Find where the given text appears and provide that cell's center as [X, Y] coordinate. 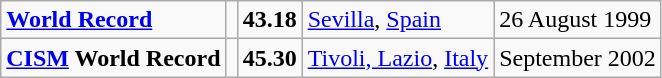
CISM World Record [114, 58]
43.18 [270, 20]
26 August 1999 [578, 20]
September 2002 [578, 58]
45.30 [270, 58]
World Record [114, 20]
Sevilla, Spain [398, 20]
Tivoli, Lazio, Italy [398, 58]
